Search for the cell housing the specified text and yield its (x, y) center coordinate. 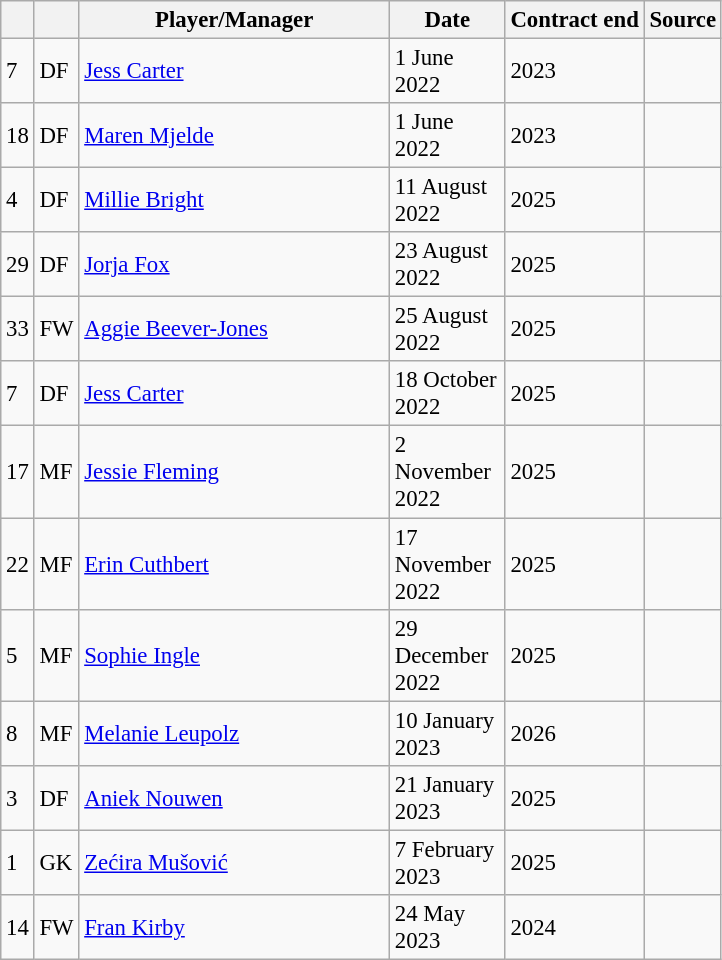
33 (18, 330)
22 (18, 564)
Jessie Fleming (234, 472)
Date (447, 20)
Melanie Leupolz (234, 734)
7 February 2023 (447, 862)
Aniek Nouwen (234, 798)
17 (18, 472)
Player/Manager (234, 20)
10 January 2023 (447, 734)
29 (18, 264)
Millie Bright (234, 200)
24 May 2023 (447, 928)
Zećira Mušović (234, 862)
Contract end (574, 20)
5 (18, 655)
14 (18, 928)
Fran Kirby (234, 928)
Jorja Fox (234, 264)
18 (18, 136)
25 August 2022 (447, 330)
Erin Cuthbert (234, 564)
Source (682, 20)
3 (18, 798)
2024 (574, 928)
1 (18, 862)
4 (18, 200)
11 August 2022 (447, 200)
GK (56, 862)
Aggie Beever-Jones (234, 330)
2 November 2022 (447, 472)
Sophie Ingle (234, 655)
2026 (574, 734)
17 November 2022 (447, 564)
29 December 2022 (447, 655)
18 October 2022 (447, 394)
Maren Mjelde (234, 136)
8 (18, 734)
23 August 2022 (447, 264)
21 January 2023 (447, 798)
